Identify which cell holds the provided text, then report its (x, y) central coordinate. 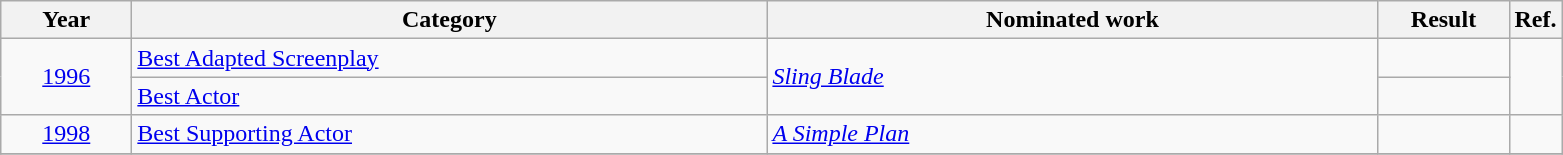
Best Supporting Actor (450, 134)
Nominated work (1072, 20)
Category (450, 20)
Best Adapted Screenplay (450, 58)
1998 (66, 134)
1996 (66, 77)
Ref. (1536, 20)
Year (66, 20)
Best Actor (450, 96)
Result (1444, 20)
A Simple Plan (1072, 134)
Sling Blade (1072, 77)
